Find where the given text appears and provide that cell's center as (X, Y) coordinate. 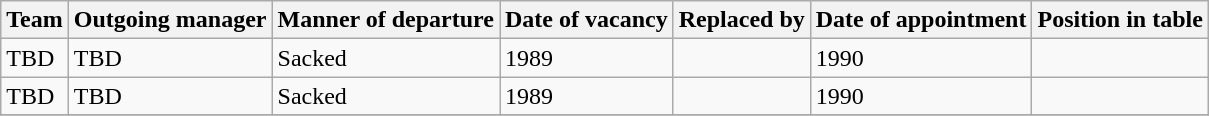
Manner of departure (386, 20)
Date of appointment (921, 20)
Date of vacancy (587, 20)
Replaced by (742, 20)
Position in table (1120, 20)
Team (35, 20)
Outgoing manager (170, 20)
